Identify which cell holds the provided text, then report its [X, Y] central coordinate. 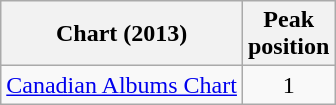
Chart (2013) [122, 34]
Peakposition [288, 34]
1 [288, 85]
Canadian Albums Chart [122, 85]
